Provide the [x, y] coordinate of the cell's center where the given text is located.  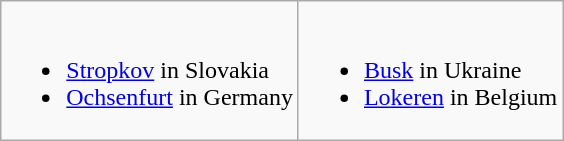
Stropkov in Slovakia Ochsenfurt in Germany [150, 71]
Busk in Ukraine Lokeren in Belgium [430, 71]
